Capture the cell that displays the provided text and extract its (X, Y) central coordinate. 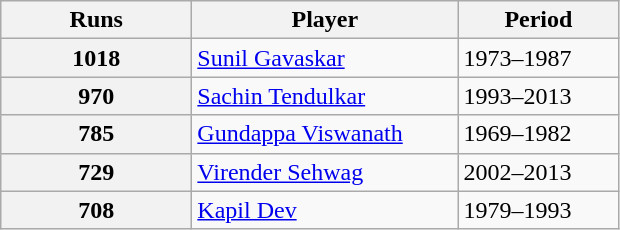
1018 (96, 58)
1973–1987 (538, 58)
Gundappa Viswanath (325, 134)
Player (325, 20)
Period (538, 20)
1979–1993 (538, 210)
729 (96, 172)
1993–2013 (538, 96)
708 (96, 210)
1969–1982 (538, 134)
Virender Sehwag (325, 172)
970 (96, 96)
2002–2013 (538, 172)
Sunil Gavaskar (325, 58)
785 (96, 134)
Kapil Dev (325, 210)
Runs (96, 20)
Sachin Tendulkar (325, 96)
